Search for the cell housing the specified text and yield its (X, Y) center coordinate. 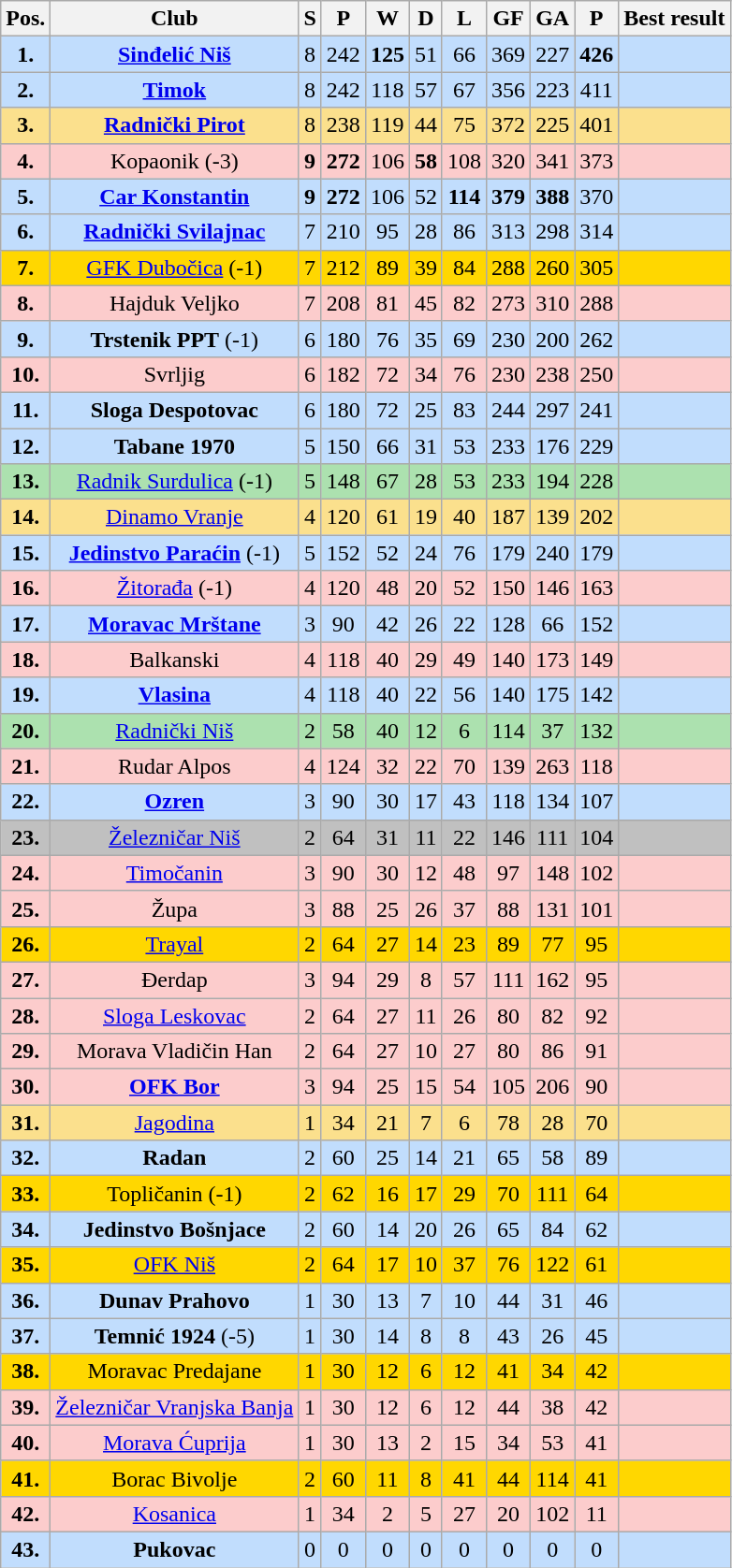
132 (597, 731)
7. (26, 268)
Kopaonik (-3) (174, 161)
18. (26, 660)
105 (509, 1087)
314 (597, 232)
Svrljig (174, 374)
Timok (174, 90)
78 (509, 1123)
20. (26, 731)
17. (26, 624)
23. (26, 837)
176 (552, 446)
104 (597, 837)
228 (597, 482)
69 (464, 339)
341 (552, 161)
25. (26, 908)
426 (597, 54)
Đerdap (174, 980)
19. (26, 695)
Morava Ćuprija (174, 1443)
51 (425, 54)
Radnik Surdulica (-1) (174, 482)
Sloga Despotovac (174, 410)
372 (509, 125)
206 (552, 1087)
142 (597, 695)
W (388, 19)
Železničar Niš (174, 837)
241 (597, 410)
15. (26, 553)
32. (26, 1158)
Balkanski (174, 660)
Ozren (174, 802)
Club (174, 19)
262 (597, 339)
Moravac Predajane (174, 1372)
411 (597, 90)
Železničar Vranjska Banja (174, 1407)
Trayal (174, 944)
Sinđelić Niš (174, 54)
26. (26, 944)
39 (425, 268)
L (464, 19)
297 (552, 410)
46 (597, 1300)
36. (26, 1300)
223 (552, 90)
29. (26, 1052)
38. (26, 1372)
Moravac Mrštane (174, 624)
369 (509, 54)
Rudar Alpos (174, 766)
16. (26, 588)
101 (597, 908)
388 (552, 196)
34. (26, 1229)
16 (388, 1194)
128 (509, 624)
Dunav Prahovo (174, 1300)
83 (464, 410)
107 (597, 802)
200 (552, 339)
125 (388, 54)
244 (509, 410)
19 (425, 517)
Dinamo Vranje (174, 517)
GF (509, 19)
81 (388, 303)
225 (552, 125)
Borac Bivolje (174, 1478)
108 (464, 161)
260 (552, 268)
4. (26, 161)
92 (597, 1015)
Radnički Svilajnac (174, 232)
227 (552, 54)
Car Konstantin (174, 196)
97 (509, 873)
119 (388, 125)
49 (464, 660)
1. (26, 54)
401 (597, 125)
Topličanin (-1) (174, 1194)
Jedinstvo Paraćin (-1) (174, 553)
175 (552, 695)
22. (26, 802)
S (310, 19)
40. (26, 1443)
Radnički Pirot (174, 125)
39. (26, 1407)
11. (26, 410)
Sloga Leskovac (174, 1015)
273 (509, 303)
31. (26, 1123)
10. (26, 374)
43. (26, 1549)
13. (26, 482)
Trstenik PPT (-1) (174, 339)
Best result (674, 19)
33. (26, 1194)
124 (343, 766)
182 (343, 374)
202 (597, 517)
Žitorađa (-1) (174, 588)
32 (388, 766)
OFK Niš (174, 1265)
313 (509, 232)
6. (26, 232)
187 (509, 517)
41. (26, 1478)
122 (552, 1265)
379 (509, 196)
162 (552, 980)
373 (597, 161)
27. (26, 980)
9. (26, 339)
24 (425, 553)
Kosanica (174, 1514)
240 (552, 553)
GFK Dubočica (-1) (174, 268)
229 (597, 446)
Timočanin (174, 873)
D (425, 19)
173 (552, 660)
75 (464, 125)
Hajduk Veljko (174, 303)
12. (26, 446)
131 (552, 908)
208 (343, 303)
194 (552, 482)
77 (552, 944)
Radan (174, 1158)
14. (26, 517)
3. (26, 125)
210 (343, 232)
42. (26, 1514)
Pos. (26, 19)
356 (509, 90)
250 (597, 374)
212 (343, 268)
305 (597, 268)
28. (26, 1015)
Pukovac (174, 1549)
91 (597, 1052)
37. (26, 1336)
Tabane 1970 (174, 446)
370 (597, 196)
GA (552, 19)
35 (425, 339)
2. (26, 90)
24. (26, 873)
OFK Bor (174, 1087)
Temnić 1924 (-5) (174, 1336)
298 (552, 232)
Radnički Niš (174, 731)
Morava Vladičin Han (174, 1052)
30. (26, 1087)
35. (26, 1265)
21. (26, 766)
5. (26, 196)
23 (464, 944)
Jagodina (174, 1123)
310 (552, 303)
56 (464, 695)
Župa (174, 908)
263 (552, 766)
320 (509, 161)
54 (464, 1087)
Vlasina (174, 695)
163 (597, 588)
8. (26, 303)
38 (552, 1407)
Jedinstvo Bošnjace (174, 1229)
134 (552, 802)
149 (597, 660)
